Provide the [x, y] coordinate of the cell's center where the given text is located.  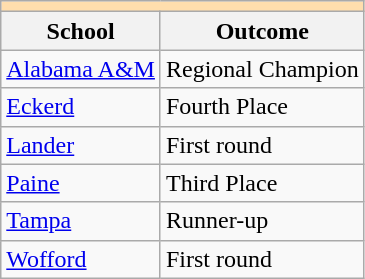
Wofford [81, 259]
Fourth Place [262, 107]
Alabama A&M [81, 69]
Third Place [262, 183]
Outcome [262, 31]
Eckerd [81, 107]
Runner-up [262, 221]
Lander [81, 145]
Paine [81, 183]
School [81, 31]
Tampa [81, 221]
Regional Champion [262, 69]
